Find where the given text appears and provide that cell's center as (X, Y) coordinate. 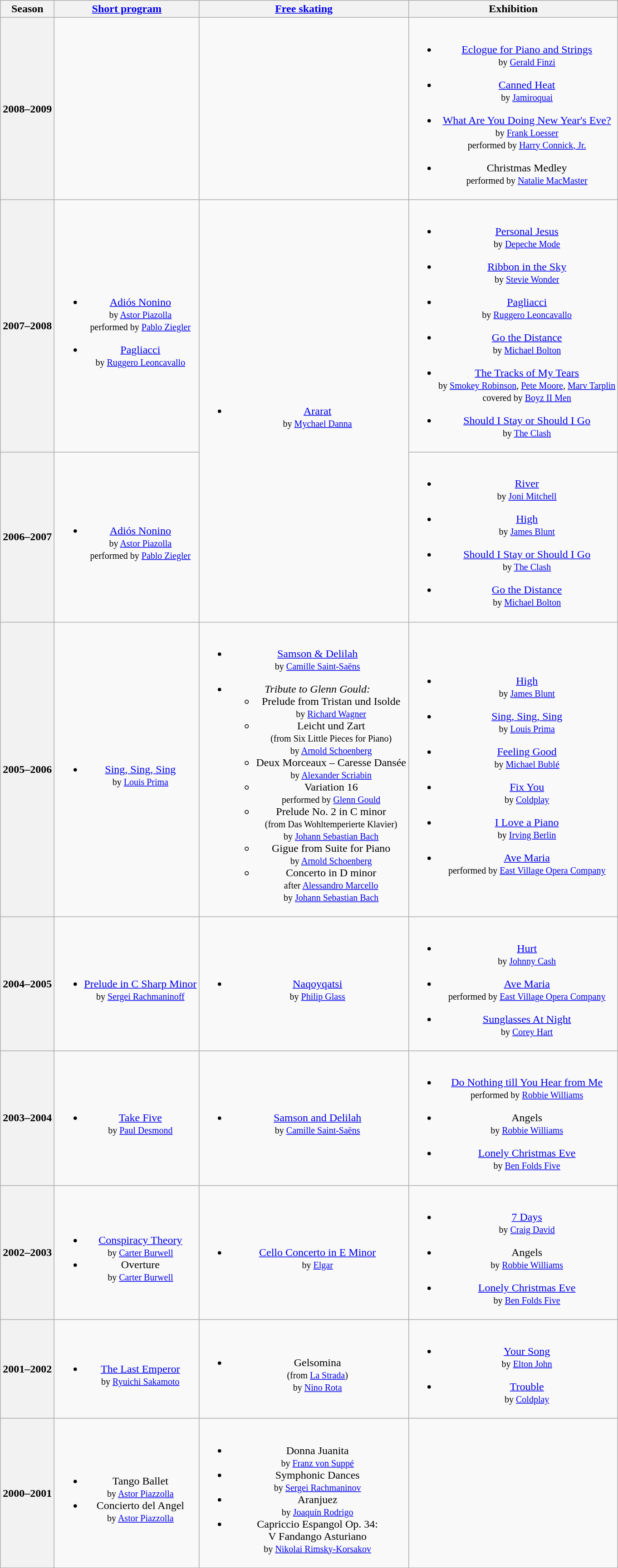
Ararat by Mychael Danna (304, 411)
Season (27, 9)
Hurt by Johnny Cash Ave Maria performed by East Village Opera Company Sunglasses At Night by Corey Hart (513, 984)
7 Days by Craig David Angels by Robbie Williams Lonely Christmas Eve by Ben Folds Five (513, 1252)
2004–2005 (27, 984)
Sing, Sing, Sing by Louis Prima (127, 769)
Do Nothing till You Hear from Me performed by Robbie Williams Angels by Robbie Williams Lonely Christmas Eve by Ben Folds Five (513, 1118)
2006–2007 (27, 537)
Take Five by Paul Desmond (127, 1118)
2008–2009 (27, 109)
Adiós Nonino by Astor Piazolla performed by Pablo ZieglerPagliacci by Ruggero Leoncavallo (127, 326)
Samson and Delilah by Camille Saint-Saëns (304, 1118)
2002–2003 (27, 1252)
2001–2002 (27, 1369)
Free skating (304, 9)
Conspiracy Theory by Carter Burwell Overture by Carter Burwell (127, 1252)
Cello Concerto in E Minor by Elgar (304, 1252)
Adiós Nonino by Astor Piazolla performed by Pablo Ziegler (127, 537)
Tango Ballet by Astor Piazzolla Concierto del Angel by Astor Piazzolla (127, 1493)
2003–2004 (27, 1118)
2005–2006 (27, 769)
Prelude in C Sharp Minor by Sergei Rachmaninoff (127, 984)
The Last Emperor by Ryuichi Sakamoto (127, 1369)
Your Song by Elton John Trouble by Coldplay (513, 1369)
Exhibition (513, 9)
River by Joni Mitchell High by James Blunt Should I Stay or Should I Go by The Clash Go the Distance by Michael Bolton (513, 537)
2000–2001 (27, 1493)
2007–2008 (27, 326)
Naqoyqatsi by Philip Glass (304, 984)
Short program (127, 9)
Gelsomina (from La Strada) by Nino Rota (304, 1369)
